Scan for the cell matching the given text and deliver its (X, Y) coordinate at center. 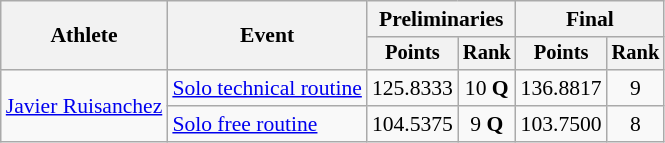
8 (636, 124)
Javier Ruisanchez (84, 106)
136.8817 (562, 88)
125.8333 (412, 88)
Final (590, 19)
9 (636, 88)
Solo technical routine (267, 88)
Preliminaries (442, 19)
103.7500 (562, 124)
10 Q (487, 88)
Athlete (84, 36)
Solo free routine (267, 124)
Event (267, 36)
104.5375 (412, 124)
9 Q (487, 124)
